Locate the cell with the specified text and output its [x, y] center coordinate. 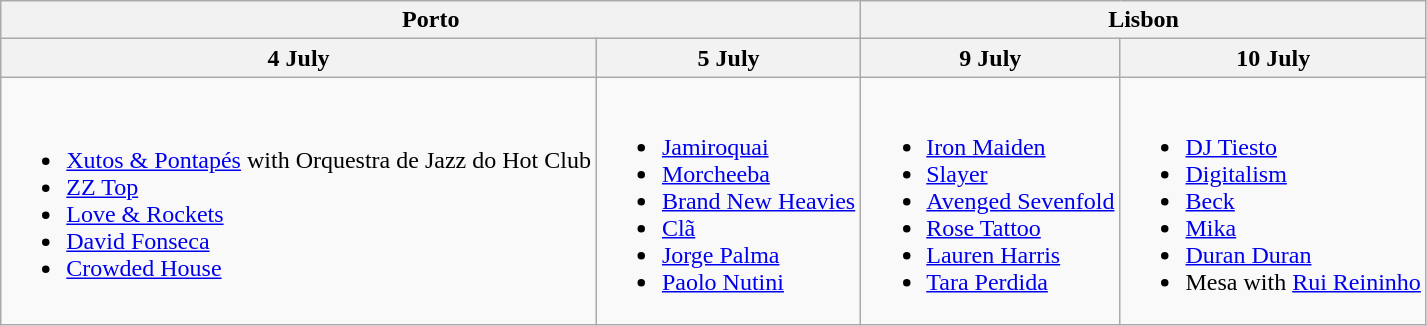
DJ TiestoDigitalismBeckMikaDuran DuranMesa with Rui Reininho [1273, 201]
Porto [431, 20]
Xutos & Pontapés with Orquestra de Jazz do Hot ClubZZ TopLove & RocketsDavid FonsecaCrowded House [299, 201]
Lisbon [1144, 20]
9 July [990, 58]
10 July [1273, 58]
5 July [728, 58]
Iron MaidenSlayerAvenged SevenfoldRose TattooLauren HarrisTara Perdida [990, 201]
4 July [299, 58]
JamiroquaiMorcheebaBrand New HeaviesClãJorge PalmaPaolo Nutini [728, 201]
